Find where the given text appears and provide that cell's center as [X, Y] coordinate. 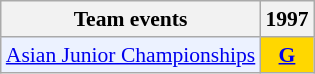
Asian Junior Championships [131, 55]
Team events [131, 19]
1997 [286, 19]
G [286, 55]
